Return the [X, Y] coordinate for the center point of the cell that contains the specified text.  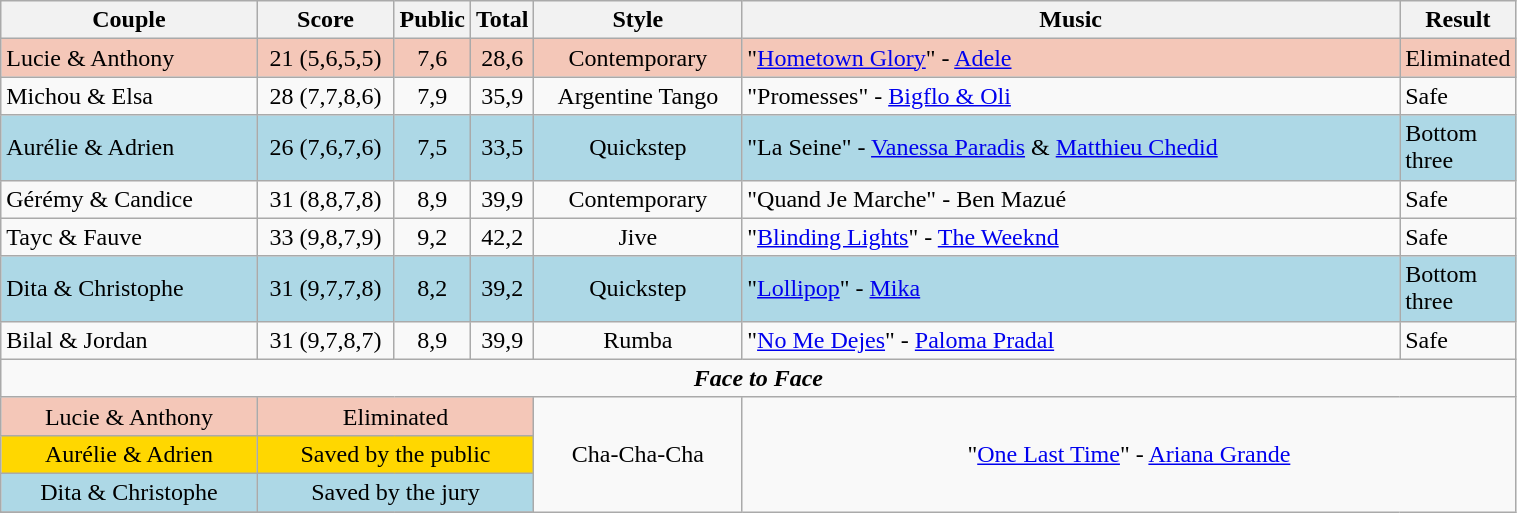
7,5 [432, 148]
Jive [638, 237]
Saved by the public [396, 454]
Result [1458, 20]
"No Me Dejes" - Paloma Pradal [1071, 340]
Saved by the jury [396, 492]
28,6 [502, 58]
Argentine Tango [638, 96]
8,2 [432, 288]
"Promesses" - Bigflo & Oli [1071, 96]
21 (5,6,5,5) [326, 58]
42,2 [502, 237]
33 (9,8,7,9) [326, 237]
28 (7,7,8,6) [326, 96]
7,6 [432, 58]
31 (9,7,7,8) [326, 288]
"La Seine" - Vanessa Paradis & Matthieu Chedid [1071, 148]
Michou & Elsa [129, 96]
Face to Face [758, 378]
Public [432, 20]
39,2 [502, 288]
Music [1071, 20]
Score [326, 20]
Bilal & Jordan [129, 340]
"Lollipop" - Mika [1071, 288]
Gérémy & Candice [129, 199]
33,5 [502, 148]
"Blinding Lights" - The Weeknd [1071, 237]
7,9 [432, 96]
35,9 [502, 96]
"Quand Je Marche" - Ben Mazué [1071, 199]
Total [502, 20]
Couple [129, 20]
26 (7,6,7,6) [326, 148]
Style [638, 20]
Cha-Cha-Cha [638, 454]
"One Last Time" - Ariana Grande [1129, 454]
Tayc & Fauve [129, 237]
Rumba [638, 340]
31 (9,7,8,7) [326, 340]
9,2 [432, 237]
"Hometown Glory" - Adele [1071, 58]
31 (8,8,7,8) [326, 199]
